Identify which cell holds the provided text, then report its (X, Y) central coordinate. 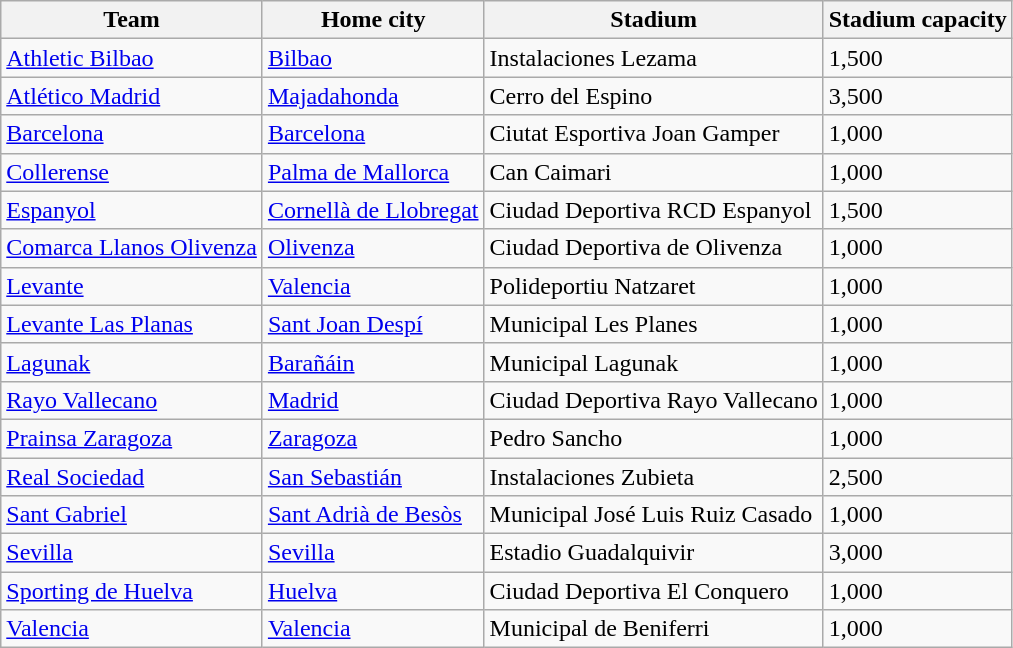
Stadium (654, 20)
Stadium capacity (918, 20)
Espanyol (132, 210)
Sant Adrià de Besòs (373, 515)
Pedro Sancho (654, 438)
Estadio Guadalquivir (654, 553)
Levante (132, 286)
Instalaciones Lezama (654, 58)
Madrid (373, 400)
Barañáin (373, 362)
Comarca Llanos Olivenza (132, 248)
Rayo Vallecano (132, 400)
Ciudad Deportiva de Olivenza (654, 248)
Athletic Bilbao (132, 58)
Sant Gabriel (132, 515)
Huelva (373, 591)
Municipal Lagunak (654, 362)
Home city (373, 20)
Levante Las Planas (132, 324)
Bilbao (373, 58)
Sporting de Huelva (132, 591)
San Sebastián (373, 477)
Cerro del Espino (654, 96)
Majadahonda (373, 96)
Municipal José Luis Ruiz Casado (654, 515)
Real Sociedad (132, 477)
Olivenza (373, 248)
Team (132, 20)
Ciudad Deportiva Rayo Vallecano (654, 400)
3,500 (918, 96)
3,000 (918, 553)
Lagunak (132, 362)
Prainsa Zaragoza (132, 438)
2,500 (918, 477)
Atlético Madrid (132, 96)
Instalaciones Zubieta (654, 477)
Sant Joan Despí (373, 324)
Zaragoza (373, 438)
Polideportiu Natzaret (654, 286)
Municipal de Beniferri (654, 629)
Collerense (132, 172)
Can Caimari (654, 172)
Palma de Mallorca (373, 172)
Cornellà de Llobregat (373, 210)
Ciudad Deportiva El Conquero (654, 591)
Ciudad Deportiva RCD Espanyol (654, 210)
Ciutat Esportiva Joan Gamper (654, 134)
Municipal Les Planes (654, 324)
